From the cell containing the given text, extract its center point as [x, y] coordinate. 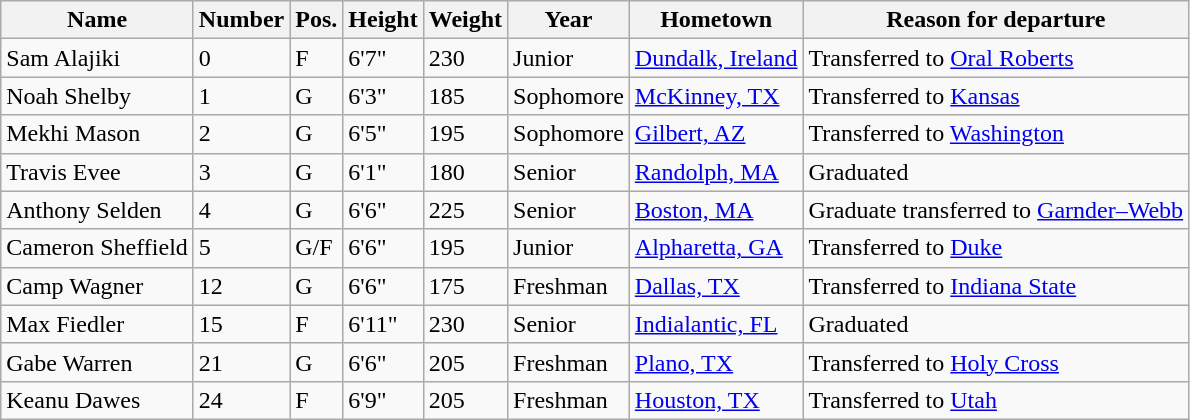
6'3" [383, 96]
Randolph, MA [716, 172]
Boston, MA [716, 210]
Year [569, 20]
6'9" [383, 400]
Transferred to Washington [996, 134]
Indialantic, FL [716, 324]
Dallas, TX [716, 286]
G/F [316, 248]
180 [465, 172]
Transferred to Duke [996, 248]
24 [241, 400]
12 [241, 286]
Transferred to Utah [996, 400]
Transferred to Oral Roberts [996, 58]
Noah Shelby [98, 96]
1 [241, 96]
6'1" [383, 172]
Plano, TX [716, 362]
Number [241, 20]
3 [241, 172]
Mekhi Mason [98, 134]
Gilbert, AZ [716, 134]
225 [465, 210]
6'7" [383, 58]
185 [465, 96]
Reason for departure [996, 20]
Houston, TX [716, 400]
6'11" [383, 324]
Graduate transferred to Garnder–Webb [996, 210]
Alpharetta, GA [716, 248]
Camp Wagner [98, 286]
Transferred to Indiana State [996, 286]
Hometown [716, 20]
4 [241, 210]
Height [383, 20]
Keanu Dawes [98, 400]
15 [241, 324]
Travis Evee [98, 172]
175 [465, 286]
Transferred to Holy Cross [996, 362]
Pos. [316, 20]
Name [98, 20]
Gabe Warren [98, 362]
5 [241, 248]
Cameron Sheffield [98, 248]
Weight [465, 20]
6'5" [383, 134]
Sam Alajiki [98, 58]
Transferred to Kansas [996, 96]
0 [241, 58]
2 [241, 134]
Dundalk, Ireland [716, 58]
Anthony Selden [98, 210]
Max Fiedler [98, 324]
21 [241, 362]
McKinney, TX [716, 96]
